Provide the (x, y) coordinate of the cell's center where the given text is located.  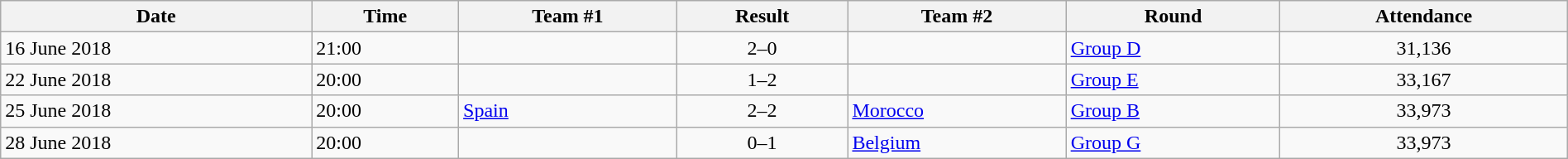
2–0 (762, 48)
Spain (568, 111)
22 June 2018 (156, 79)
31,136 (1424, 48)
2–2 (762, 111)
25 June 2018 (156, 111)
0–1 (762, 142)
Round (1173, 17)
Team #2 (957, 17)
Team #1 (568, 17)
Result (762, 17)
Belgium (957, 142)
21:00 (385, 48)
Time (385, 17)
Group E (1173, 79)
Group B (1173, 111)
Group G (1173, 142)
Morocco (957, 111)
28 June 2018 (156, 142)
33,167 (1424, 79)
Attendance (1424, 17)
1–2 (762, 79)
Date (156, 17)
Group D (1173, 48)
16 June 2018 (156, 48)
